Detect which cell encompasses the target text, then output its (X, Y) center coordinate. 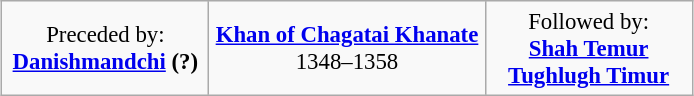
Khan of Chagatai Khanate1348–1358 (347, 48)
Followed by:Shah TemurTughlugh Timur (588, 48)
Preceded by:Danishmandchi (?) (106, 48)
